For the text-containing cell, return its midpoint in [X, Y] coordinate format. 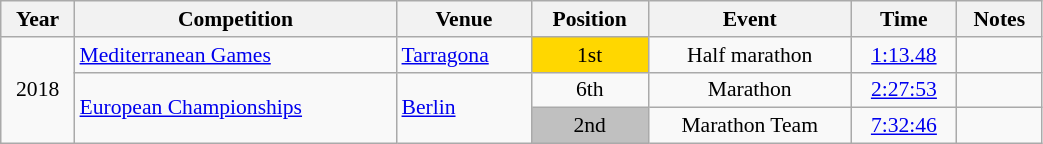
1:13.48 [904, 55]
Notes [1000, 19]
Marathon [750, 90]
Half marathon [750, 55]
Time [904, 19]
Year [38, 19]
European Championships [236, 108]
2nd [590, 126]
2:27:53 [904, 90]
Mediterranean Games [236, 55]
1st [590, 55]
7:32:46 [904, 126]
Tarragona [464, 55]
Event [750, 19]
Competition [236, 19]
2018 [38, 90]
Marathon Team [750, 126]
Venue [464, 19]
Position [590, 19]
6th [590, 90]
Berlin [464, 108]
